From the cell containing the given text, extract its center point as [x, y] coordinate. 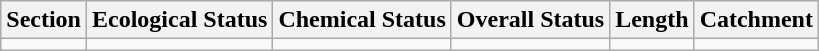
Chemical Status [362, 20]
Ecological Status [179, 20]
Overall Status [530, 20]
Catchment [756, 20]
Length [652, 20]
Section [44, 20]
